Identify which cell holds the provided text, then report its [X, Y] central coordinate. 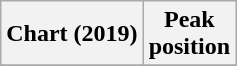
Chart (2019) [72, 34]
Peakposition [189, 34]
